Return (x, y) of the center of cell containing provided text 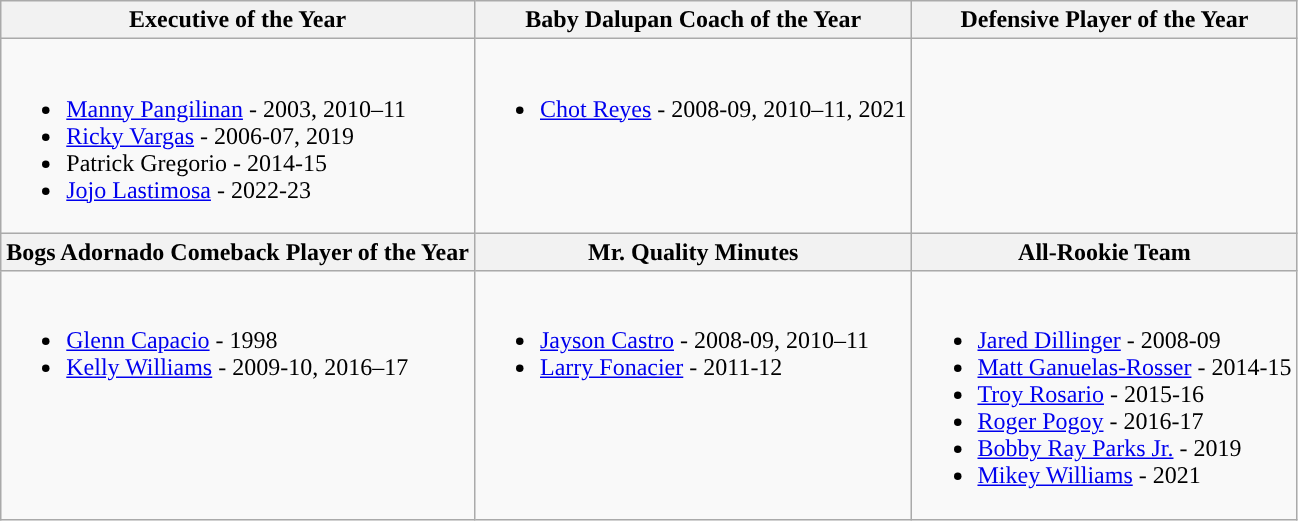
Manny Pangilinan - 2003, 2010–11Ricky Vargas - 2006-07, 2019Patrick Gregorio - 2014-15Jojo Lastimosa - 2022-23 (238, 136)
Mr. Quality Minutes (692, 252)
Defensive Player of the Year (1104, 20)
Jayson Castro - 2008-09, 2010–11Larry Fonacier - 2011-12 (692, 395)
Executive of the Year (238, 20)
Glenn Capacio - 1998Kelly Williams - 2009-10, 2016–17 (238, 395)
Baby Dalupan Coach of the Year (692, 20)
Chot Reyes - 2008-09, 2010–11, 2021 (692, 136)
Bogs Adornado Comeback Player of the Year (238, 252)
Jared Dillinger - 2008-09Matt Ganuelas-Rosser - 2014-15Troy Rosario - 2015-16Roger Pogoy - 2016-17Bobby Ray Parks Jr. - 2019Mikey Williams - 2021 (1104, 395)
All-Rookie Team (1104, 252)
